Determine the (X, Y) coordinate at the center of the cell enclosing the given text.  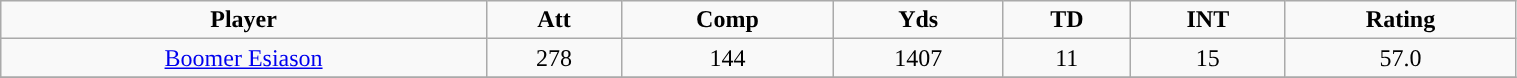
144 (728, 58)
11 (1067, 58)
Player (244, 20)
278 (554, 58)
INT (1208, 20)
Comp (728, 20)
57.0 (1400, 58)
TD (1067, 20)
1407 (918, 58)
Att (554, 20)
Boomer Esiason (244, 58)
Yds (918, 20)
Rating (1400, 20)
15 (1208, 58)
